Determine the (x, y) coordinate at the center of the cell enclosing the given text.  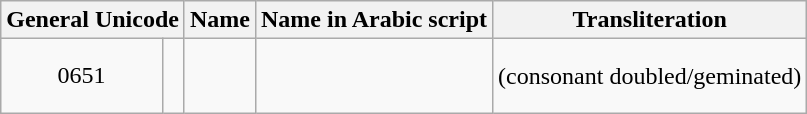
0651 (82, 76)
Transliteration (650, 20)
(consonant doubled/geminated) (650, 76)
General Unicode (93, 20)
Name (220, 20)
Name in Arabic script (374, 20)
